Extract the [x, y] coordinate from the center of the cell holding the provided text.  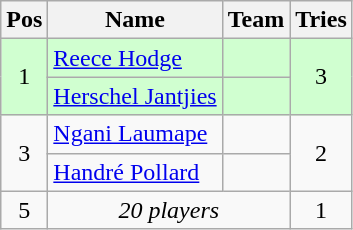
Team [256, 20]
Handré Pollard [135, 172]
2 [322, 153]
5 [24, 210]
Tries [322, 20]
Pos [24, 20]
Herschel Jantjies [135, 96]
20 players [169, 210]
Ngani Laumape [135, 134]
Name [135, 20]
Reece Hodge [135, 58]
